Scan for the cell matching the given text and deliver its [X, Y] coordinate at center. 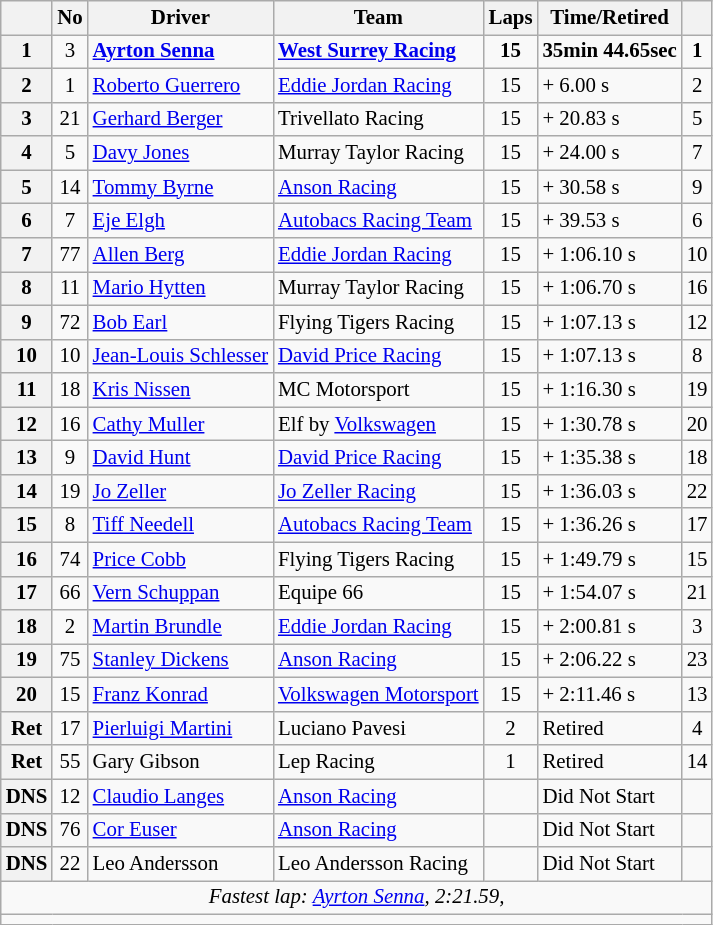
MC Motorsport [378, 390]
Pierluigi Martini [180, 728]
Martin Brundle [180, 627]
72 [70, 322]
Franz Konrad [180, 695]
Leo Andersson [180, 864]
35min 44.65sec [609, 51]
75 [70, 661]
Mario Hytten [180, 288]
+ 1:36.26 s [609, 525]
Cor Euser [180, 830]
Luciano Pavesi [378, 728]
+ 1:16.30 s [609, 390]
Gary Gibson [180, 762]
+ 1:54.07 s [609, 593]
Tommy Byrne [180, 187]
Lep Racing [378, 762]
Time/Retired [609, 18]
+ 1:36.03 s [609, 491]
Roberto Guerrero [180, 85]
Eje Elgh [180, 221]
+ 6.00 s [609, 85]
+ 1:35.38 s [609, 458]
Elf by Volkswagen [378, 424]
Fastest lap: Ayrton Senna, 2:21.59, [357, 898]
+ 1:06.10 s [609, 255]
No [70, 18]
Jean-Louis Schlesser [180, 356]
77 [70, 255]
+ 30.58 s [609, 187]
+ 1:49.79 s [609, 559]
66 [70, 593]
+ 1:06.70 s [609, 288]
Driver [180, 18]
Stanley Dickens [180, 661]
Tiff Needell [180, 525]
Volkswagen Motorsport [378, 695]
55 [70, 762]
Cathy Muller [180, 424]
David Hunt [180, 458]
Jo Zeller [180, 491]
West Surrey Racing [378, 51]
Vern Schuppan [180, 593]
Kris Nissen [180, 390]
Team [378, 18]
Jo Zeller Racing [378, 491]
Claudio Langes [180, 796]
+ 24.00 s [609, 153]
Davy Jones [180, 153]
Allen Berg [180, 255]
Bob Earl [180, 322]
Laps [511, 18]
+ 2:06.22 s [609, 661]
+ 39.53 s [609, 221]
Equipe 66 [378, 593]
Leo Andersson Racing [378, 864]
Trivellato Racing [378, 119]
74 [70, 559]
23 [698, 661]
+ 1:30.78 s [609, 424]
+ 20.83 s [609, 119]
Ayrton Senna [180, 51]
Price Cobb [180, 559]
+ 2:00.81 s [609, 627]
Gerhard Berger [180, 119]
76 [70, 830]
+ 2:11.46 s [609, 695]
